Return (x, y) of the center of cell containing provided text 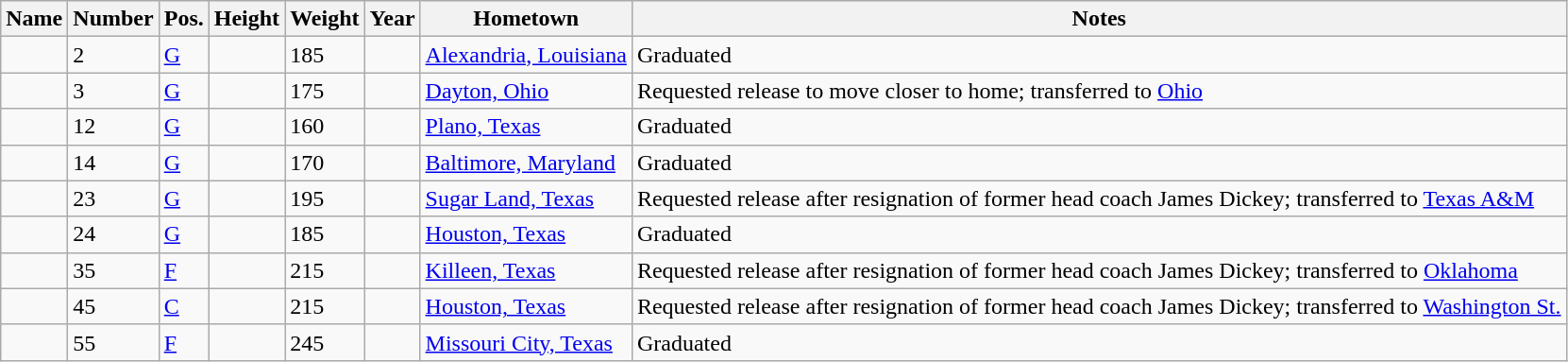
195 (325, 198)
3 (113, 91)
Name (34, 19)
12 (113, 127)
Baltimore, Maryland (526, 163)
Weight (325, 19)
C (183, 306)
Requested release after resignation of former head coach James Dickey; transferred to Washington St. (1099, 306)
Requested release to move closer to home; transferred to Ohio (1099, 91)
Plano, Texas (526, 127)
14 (113, 163)
Number (113, 19)
2 (113, 55)
Requested release after resignation of former head coach James Dickey; transferred to Oklahoma (1099, 270)
Height (246, 19)
23 (113, 198)
Killeen, Texas (526, 270)
Dayton, Ohio (526, 91)
35 (113, 270)
170 (325, 163)
Hometown (526, 19)
160 (325, 127)
Sugar Land, Texas (526, 198)
Pos. (183, 19)
245 (325, 342)
Alexandria, Louisiana (526, 55)
Year (393, 19)
55 (113, 342)
Missouri City, Texas (526, 342)
175 (325, 91)
45 (113, 306)
Requested release after resignation of former head coach James Dickey; transferred to Texas A&M (1099, 198)
24 (113, 234)
Notes (1099, 19)
